Provide the [X, Y] coordinate of the cell's center where the given text is located.  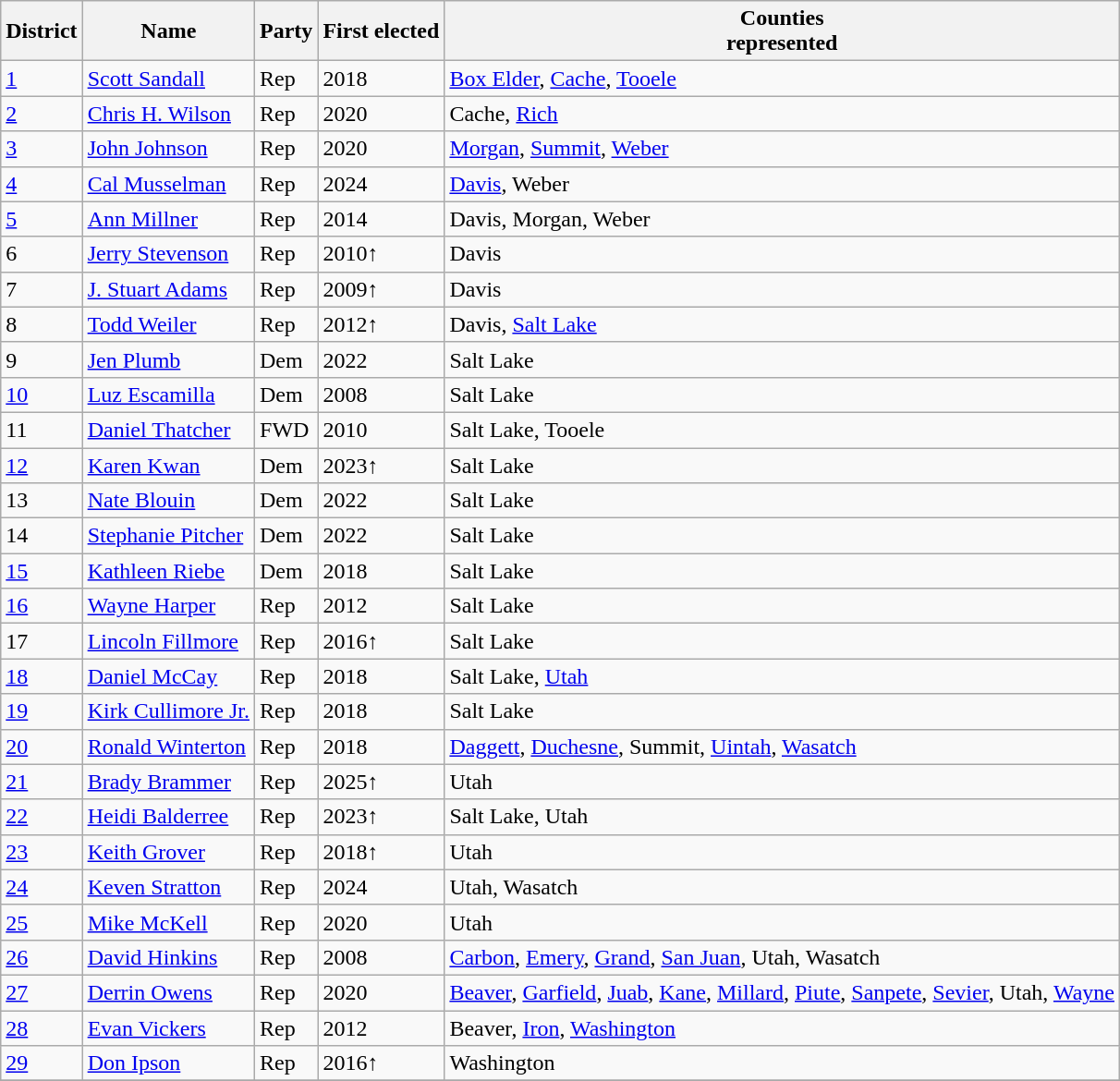
Davis, Morgan, Weber [782, 219]
8 [42, 324]
Mike McKell [168, 922]
18 [42, 676]
2010↑ [381, 254]
2014 [381, 219]
Daggett, Duchesne, Summit, Uintah, Wasatch [782, 747]
14 [42, 536]
2012↑ [381, 324]
13 [42, 501]
29 [42, 1063]
Washington [782, 1063]
First elected [381, 31]
Kirk Cullimore Jr. [168, 711]
27 [42, 992]
Utah, Wasatch [782, 887]
Daniel Thatcher [168, 430]
Cache, Rich [782, 114]
23 [42, 852]
2009↑ [381, 289]
Jerry Stevenson [168, 254]
25 [42, 922]
J. Stuart Adams [168, 289]
10 [42, 395]
Countiesrepresented [782, 31]
Morgan, Summit, Weber [782, 149]
21 [42, 782]
Scott Sandall [168, 79]
Box Elder, Cache, Tooele [782, 79]
2018↑ [381, 852]
2010 [381, 430]
1 [42, 79]
12 [42, 465]
Ann Millner [168, 219]
7 [42, 289]
Evan Vickers [168, 1028]
22 [42, 817]
Derrin Owens [168, 992]
Luz Escamilla [168, 395]
Brady Brammer [168, 782]
Salt Lake, Tooele [782, 430]
Carbon, Emery, Grand, San Juan, Utah, Wasatch [782, 957]
District [42, 31]
Stephanie Pitcher [168, 536]
4 [42, 184]
2 [42, 114]
Beaver, Garfield, Juab, Kane, Millard, Piute, Sanpete, Sevier, Utah, Wayne [782, 992]
3 [42, 149]
Keven Stratton [168, 887]
FWD [286, 430]
Name [168, 31]
Party [286, 31]
Ronald Winterton [168, 747]
Davis, Weber [782, 184]
20 [42, 747]
9 [42, 359]
Heidi Balderree [168, 817]
Lincoln Fillmore [168, 641]
Nate Blouin [168, 501]
David Hinkins [168, 957]
Jen Plumb [168, 359]
Todd Weiler [168, 324]
16 [42, 606]
Chris H. Wilson [168, 114]
Karen Kwan [168, 465]
28 [42, 1028]
Don Ipson [168, 1063]
Daniel McCay [168, 676]
19 [42, 711]
Kathleen Riebe [168, 571]
24 [42, 887]
Keith Grover [168, 852]
17 [42, 641]
26 [42, 957]
2025↑ [381, 782]
John Johnson [168, 149]
Beaver, Iron, Washington [782, 1028]
15 [42, 571]
Wayne Harper [168, 606]
5 [42, 219]
11 [42, 430]
Davis, Salt Lake [782, 324]
Cal Musselman [168, 184]
6 [42, 254]
